Search for the cell housing the specified text and yield its [X, Y] center coordinate. 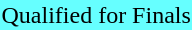
Qualified for Finals [96, 15]
